Capture the cell that displays the provided text and extract its [x, y] central coordinate. 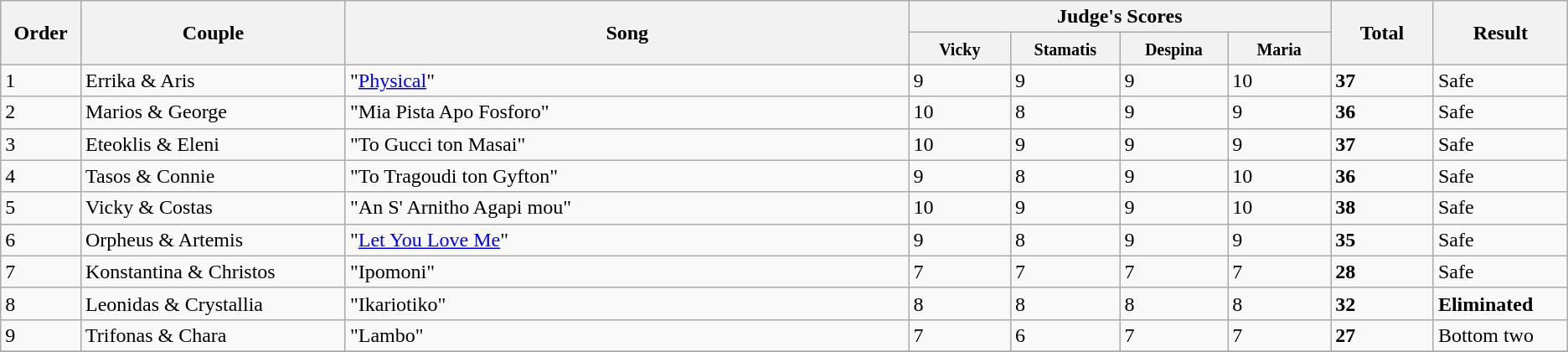
"Ikariotiko" [627, 303]
Eteoklis & Eleni [213, 144]
Song [627, 33]
"Physical" [627, 80]
38 [1382, 208]
28 [1382, 272]
Result [1500, 33]
1 [41, 80]
"Lambo" [627, 335]
3 [41, 144]
Stamatis [1065, 49]
4 [41, 176]
"To Tragoudi ton Gyfton" [627, 176]
32 [1382, 303]
Eliminated [1500, 303]
Vicky & Costas [213, 208]
Couple [213, 33]
Tasos & Connie [213, 176]
35 [1382, 240]
Konstantina & Christos [213, 272]
"Let You Love Me" [627, 240]
Total [1382, 33]
"An S' Arnitho Agapi mou" [627, 208]
5 [41, 208]
Bottom two [1500, 335]
Orpheus & Artemis [213, 240]
Despina [1174, 49]
Vicky [960, 49]
"To Gucci ton Masai" [627, 144]
Trifonas & Chara [213, 335]
Errika & Aris [213, 80]
Order [41, 33]
"Mia Pista Apo Fosforo" [627, 112]
Judge's Scores [1120, 17]
Maria [1280, 49]
27 [1382, 335]
Marios & George [213, 112]
Leonidas & Crystallia [213, 303]
2 [41, 112]
"Ipomoni" [627, 272]
